Extract the [x, y] coordinate from the center of the cell holding the provided text.  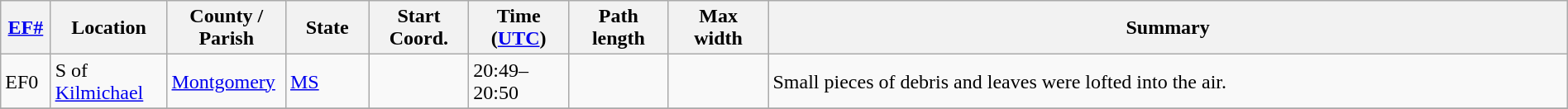
20:49–20:50 [519, 81]
Path length [619, 28]
Summary [1168, 28]
Max width [718, 28]
EF# [26, 28]
MS [327, 81]
Start Coord. [418, 28]
Time (UTC) [519, 28]
Montgomery [227, 81]
EF0 [26, 81]
County / Parish [227, 28]
Small pieces of debris and leaves were lofted into the air. [1168, 81]
S of Kilmichael [109, 81]
State [327, 28]
Location [109, 28]
